Detect which cell encompasses the target text, then output its (x, y) center coordinate. 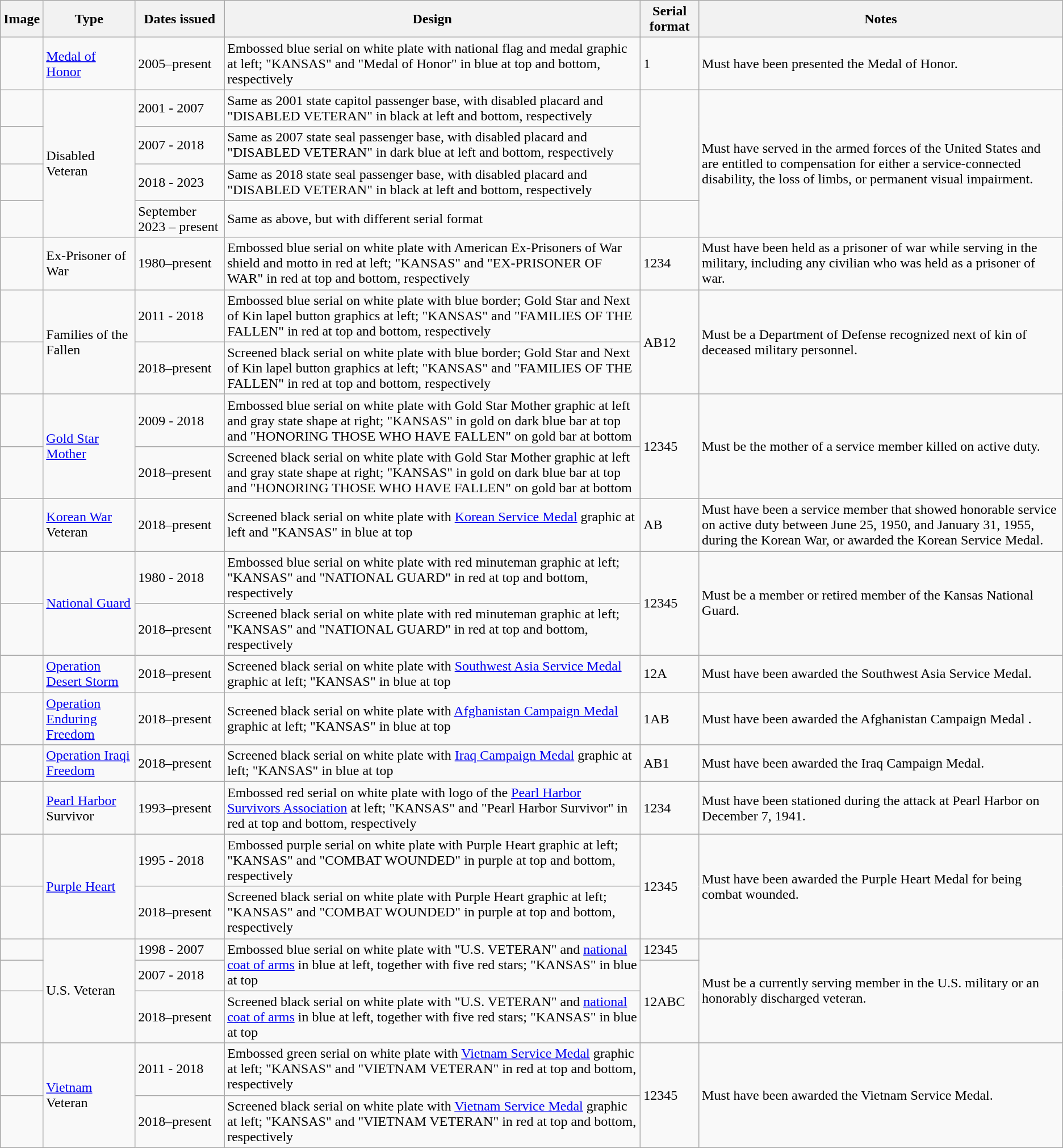
1995 - 2018 (179, 860)
1993–present (179, 808)
Screened black serial on white plate with Iraq Campaign Medal graphic at left; "KANSAS" in blue at top (433, 763)
1980 - 2018 (179, 577)
Must have been awarded the Afghanistan Campaign Medal . (881, 719)
Must have been awarded the Southwest Asia Service Medal. (881, 674)
Embossed blue serial on white plate with red minuteman graphic at left; "KANSAS" and "NATIONAL GUARD" in red at top and bottom, respectively (433, 577)
National Guard (89, 603)
12A (670, 674)
Must have been awarded the Vietnam Service Medal. (881, 1095)
Design (433, 19)
2005–present (179, 64)
Must be a member or retired member of the Kansas National Guard. (881, 603)
Must have been awarded the Iraq Campaign Medal. (881, 763)
Operation Desert Storm (89, 674)
2009 - 2018 (179, 420)
1980–present (179, 263)
Dates issued (179, 19)
AB1 (670, 763)
2018 - 2023 (179, 182)
12ABC (670, 1002)
Vietnam Veteran (89, 1095)
Operation Enduring Freedom (89, 719)
Image (22, 19)
1998 - 2007 (179, 949)
Purple Heart (89, 886)
Same as 2001 state capitol passenger base, with disabled placard and "DISABLED VETERAN" in black at left and bottom, respectively (433, 108)
September 2023 – present (179, 219)
Screened black serial on white plate with Afghanistan Campaign Medal graphic at left; "KANSAS" in blue at top (433, 719)
1AB (670, 719)
Must be a Department of Defense recognized next of kin of deceased military personnel. (881, 342)
Ex-Prisoner of War (89, 263)
Disabled Veteran (89, 164)
Gold Star Mother (89, 446)
Same as 2018 state seal passenger base, with disabled placard and "DISABLED VETERAN" in black at left and bottom, respectively (433, 182)
Families of the Fallen (89, 342)
Pearl Harbor Survivor (89, 808)
Notes (881, 19)
Embossed purple serial on white plate with Purple Heart graphic at left; "KANSAS" and "COMBAT WOUNDED" in purple at top and bottom, respectively (433, 860)
AB (670, 525)
U.S. Veteran (89, 991)
Same as above, but with different serial format (433, 219)
Medal of Honor (89, 64)
Screened black serial on white plate with Korean Service Medal graphic at left and "KANSAS" in blue at top (433, 525)
2001 - 2007 (179, 108)
Must have been presented the Medal of Honor. (881, 64)
Must have been awarded the Purple Heart Medal for being combat wounded. (881, 886)
Must have been stationed during the attack at Pearl Harbor on December 7, 1941. (881, 808)
Korean War Veteran (89, 525)
Screened black serial on white plate with red minuteman graphic at left; "KANSAS" and "NATIONAL GUARD" in red at top and bottom, respectively (433, 630)
1 (670, 64)
Serial format (670, 19)
Screened black serial on white plate with Purple Heart graphic at left; "KANSAS" and "COMBAT WOUNDED" in purple at top and bottom, respectively (433, 912)
Must have been held as a prisoner of war while serving in the military, including any civilian who was held as a prisoner of war. (881, 263)
Screened black serial on white plate with Southwest Asia Service Medal graphic at left; "KANSAS" in blue at top (433, 674)
AB12 (670, 342)
Must be the mother of a service member killed on active duty. (881, 446)
Must be a currently serving member in the U.S. military or an honorably discharged veteran. (881, 991)
Type (89, 19)
Operation Iraqi Freedom (89, 763)
Same as 2007 state seal passenger base, with disabled placard and "DISABLED VETERAN" in dark blue at left and bottom, respectively (433, 145)
